For the text-containing cell, return its midpoint in (x, y) coordinate format. 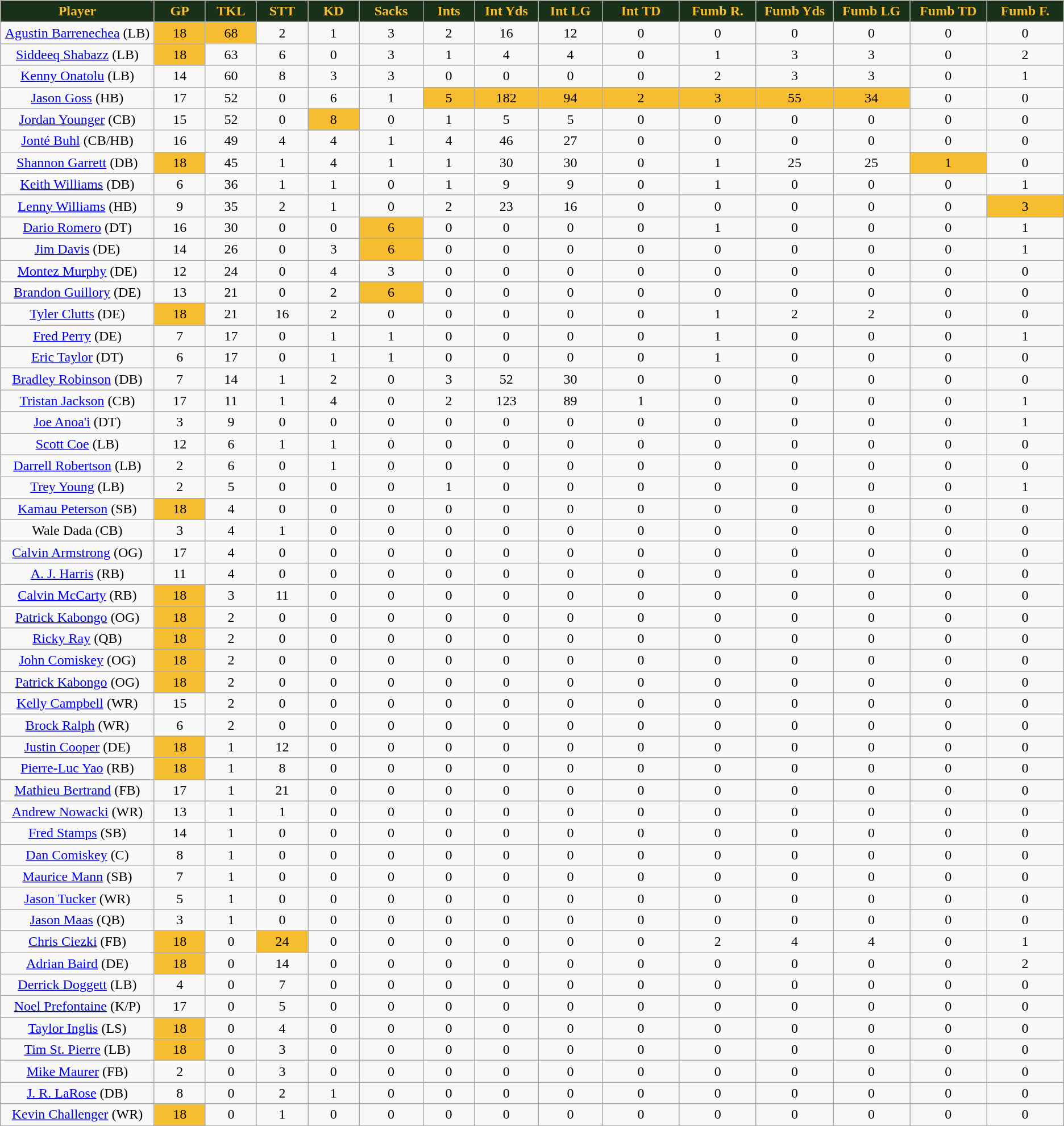
45 (231, 163)
Ints (448, 11)
Scott Coe (LB) (77, 444)
Tyler Clutts (DE) (77, 314)
35 (231, 206)
Adrian Baird (DE) (77, 963)
55 (795, 98)
Pierre-Luc Yao (RB) (77, 768)
GP (180, 11)
Derrick Doggett (LB) (77, 985)
49 (231, 141)
Jason Goss (HB) (77, 98)
KD (334, 11)
Calvin McCarty (RB) (77, 595)
Dario Romero (DT) (77, 227)
94 (571, 98)
Kevin Challenger (WR) (77, 1115)
Trey Young (LB) (77, 487)
Tim St. Pierre (LB) (77, 1050)
Taylor Inglis (LS) (77, 1028)
Kamau Peterson (SB) (77, 509)
Lenny Williams (HB) (77, 206)
Jonté Buhl (CB/HB) (77, 141)
Fumb TD (948, 11)
182 (507, 98)
Calvin Armstrong (OG) (77, 552)
Jason Tucker (WR) (77, 898)
Kelly Campbell (WR) (77, 704)
60 (231, 76)
Andrew Nowacki (WR) (77, 812)
Brock Ralph (WR) (77, 725)
26 (231, 249)
Siddeeq Shabazz (LB) (77, 55)
68 (231, 33)
STT (282, 11)
Darrell Robertson (LB) (77, 466)
123 (507, 401)
TKL (231, 11)
Eric Taylor (DT) (77, 358)
Fred Stamps (SB) (77, 833)
Jason Maas (QB) (77, 920)
Int Yds (507, 11)
27 (571, 141)
Chris Ciezki (FB) (77, 941)
Int TD (641, 11)
Montez Murphy (DE) (77, 271)
46 (507, 141)
89 (571, 401)
John Comiskey (OG) (77, 660)
Sacks (391, 11)
Wale Dada (CB) (77, 530)
Dan Comiskey (C) (77, 855)
Mathieu Bertrand (FB) (77, 790)
34 (872, 98)
Jim Davis (DE) (77, 249)
Player (77, 11)
Joe Anoa'i (DT) (77, 422)
Bradley Robinson (DB) (77, 379)
Jordan Younger (CB) (77, 119)
36 (231, 184)
Shannon Garrett (DB) (77, 163)
Kenny Onatolu (LB) (77, 76)
Fumb R. (717, 11)
J. R. LaRose (DB) (77, 1093)
Fred Perry (DE) (77, 336)
23 (507, 206)
Keith Williams (DB) (77, 184)
Justin Cooper (DE) (77, 747)
Noel Prefontaine (K/P) (77, 1007)
63 (231, 55)
Int LG (571, 11)
Agustin Barrenechea (LB) (77, 33)
Mike Maurer (FB) (77, 1071)
Ricky Ray (QB) (77, 639)
A. J. Harris (RB) (77, 574)
Fumb LG (872, 11)
Tristan Jackson (CB) (77, 401)
Maurice Mann (SB) (77, 876)
Fumb F. (1025, 11)
Brandon Guillory (DE) (77, 293)
Fumb Yds (795, 11)
